Identify which cell holds the provided text, then report its (X, Y) central coordinate. 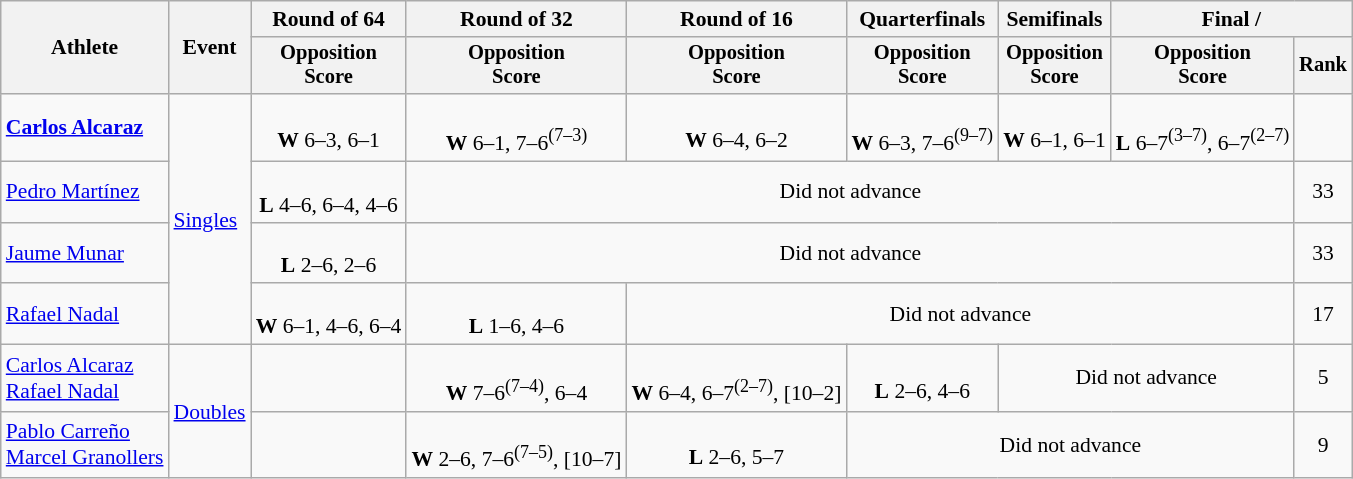
L 4–6, 6–4, 4–6 (329, 192)
L 2–6, 4–6 (922, 378)
Doubles (210, 412)
Semifinals (1054, 19)
Pablo CarreñoMarcel Granollers (85, 444)
17 (1323, 314)
Jaume Munar (85, 252)
Rafael Nadal (85, 314)
Round of 32 (516, 19)
W 6–1, 4–6, 6–4 (329, 314)
W 6–3, 7–6(9–7) (922, 128)
Singles (210, 219)
W 6–4, 6–7(2–7), [10–2] (736, 378)
W 6–3, 6–1 (329, 128)
Carlos Alcaraz (85, 128)
Round of 16 (736, 19)
Carlos AlcarazRafael Nadal (85, 378)
W 6–1, 6–1 (1054, 128)
L 1–6, 4–6 (516, 314)
L 6–7(3–7), 6–7(2–7) (1202, 128)
Athlete (85, 48)
L 2–6, 5–7 (736, 444)
Event (210, 48)
W 2–6, 7–6(7–5), [10–7] (516, 444)
Round of 64 (329, 19)
W 6–4, 6–2 (736, 128)
Quarterfinals (922, 19)
W 7–6(7–4), 6–4 (516, 378)
W 6–1, 7–6(7–3) (516, 128)
Pedro Martínez (85, 192)
Rank (1323, 66)
9 (1323, 444)
L 2–6, 2–6 (329, 252)
Final / (1232, 19)
5 (1323, 378)
